Determine the [x, y] coordinate at the center of the cell enclosing the given text.  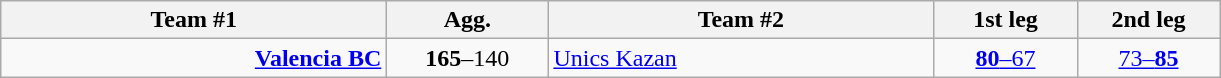
73–85 [1148, 58]
Team #2 [741, 20]
Team #1 [194, 20]
2nd leg [1148, 20]
Valencia BC [194, 58]
1st leg [1006, 20]
80–67 [1006, 58]
Agg. [468, 20]
165–140 [468, 58]
Unics Kazan [741, 58]
